Scan for the cell matching the given text and deliver its [x, y] coordinate at center. 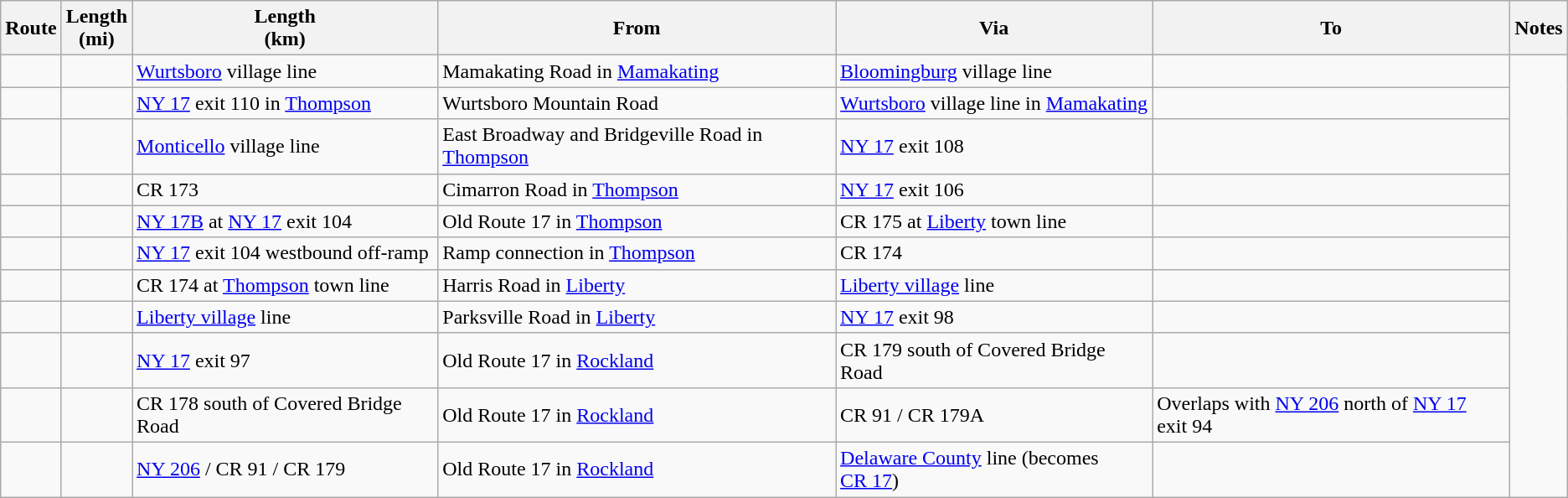
Delaware County line (becomes CR 17) [994, 469]
NY 17 exit 108 [994, 146]
Notes [1539, 29]
NY 17 exit 97 [285, 361]
Monticello village line [285, 146]
NY 206 / CR 91 / CR 179 [285, 469]
CR 173 [285, 189]
Overlaps with NY 206 north of NY 17 exit 94 [1332, 414]
NY 17 exit 98 [994, 317]
Ramp connection in Thompson [637, 253]
NY 17 exit 110 in Thompson [285, 103]
Wurtsboro village line in Mamakating [994, 103]
Parksville Road in Liberty [637, 317]
NY 17 exit 106 [994, 189]
Wurtsboro village line [285, 71]
Mamakating Road in Mamakating [637, 71]
Harris Road in Liberty [637, 285]
CR 174 [994, 253]
NY 17B at NY 17 exit 104 [285, 221]
CR 175 at Liberty town line [994, 221]
CR 179 south of Covered Bridge Road [994, 361]
CR 91 / CR 179A [994, 414]
CR 178 south of Covered Bridge Road [285, 414]
Length(mi) [96, 29]
Cimarron Road in Thompson [637, 189]
Bloomingburg village line [994, 71]
Wurtsboro Mountain Road [637, 103]
NY 17 exit 104 westbound off-ramp [285, 253]
CR 174 at Thompson town line [285, 285]
Route [31, 29]
Length(km) [285, 29]
Old Route 17 in Thompson [637, 221]
From [637, 29]
To [1332, 29]
East Broadway and Bridgeville Road in Thompson [637, 146]
Via [994, 29]
